Find where the given text appears and provide that cell's center as (X, Y) coordinate. 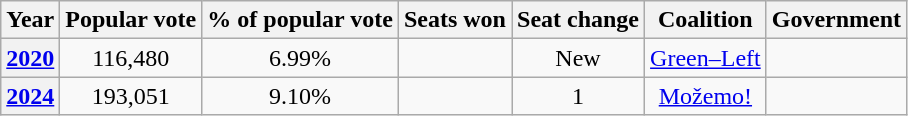
Seats won (454, 20)
New (578, 58)
6.99% (300, 58)
Seat change (578, 20)
9.10% (300, 96)
Green–Left (706, 58)
2020 (30, 58)
116,480 (131, 58)
Možemo! (706, 96)
Popular vote (131, 20)
1 (578, 96)
Government (836, 20)
193,051 (131, 96)
Year (30, 20)
% of popular vote (300, 20)
Coalition (706, 20)
2024 (30, 96)
